Provide the [x, y] coordinate of the cell's center where the given text is located.  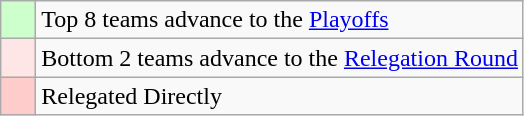
Top 8 teams advance to the Playoffs [280, 20]
Bottom 2 teams advance to the Relegation Round [280, 58]
Relegated Directly [280, 96]
